Detect which cell encompasses the target text, then output its [X, Y] center coordinate. 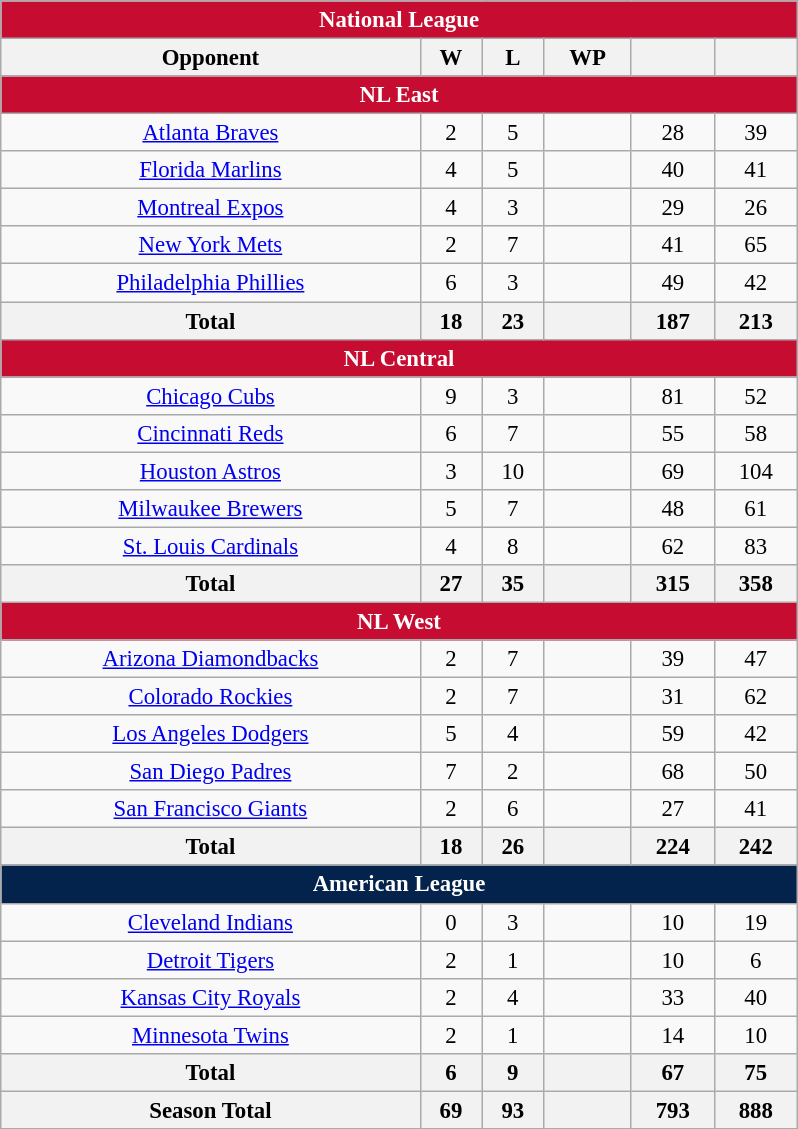
14 [672, 1035]
67 [672, 1072]
8 [513, 546]
47 [756, 659]
NL Central [399, 358]
315 [672, 584]
358 [756, 584]
31 [672, 696]
Colorado Rockies [210, 696]
New York Mets [210, 245]
888 [756, 1110]
Houston Astros [210, 471]
Cleveland Indians [210, 922]
WP [588, 57]
29 [672, 208]
104 [756, 471]
49 [672, 283]
NL East [399, 95]
242 [756, 847]
Cincinnati Reds [210, 433]
Detroit Tigers [210, 960]
187 [672, 321]
Philadelphia Phillies [210, 283]
59 [672, 734]
Chicago Cubs [210, 396]
San Francisco Giants [210, 809]
0 [451, 922]
San Diego Padres [210, 772]
93 [513, 1110]
52 [756, 396]
L [513, 57]
St. Louis Cardinals [210, 546]
61 [756, 508]
213 [756, 321]
83 [756, 546]
68 [672, 772]
75 [756, 1072]
W [451, 57]
35 [513, 584]
National League [399, 20]
Arizona Diamondbacks [210, 659]
Season Total [210, 1110]
81 [672, 396]
28 [672, 133]
33 [672, 997]
Minnesota Twins [210, 1035]
224 [672, 847]
58 [756, 433]
Opponent [210, 57]
Montreal Expos [210, 208]
Milwaukee Brewers [210, 508]
50 [756, 772]
793 [672, 1110]
Los Angeles Dodgers [210, 734]
Kansas City Royals [210, 997]
NL West [399, 621]
Atlanta Braves [210, 133]
23 [513, 321]
65 [756, 245]
19 [756, 922]
Florida Marlins [210, 170]
48 [672, 508]
American League [399, 884]
55 [672, 433]
